Identify which cell holds the provided text, then report its [X, Y] central coordinate. 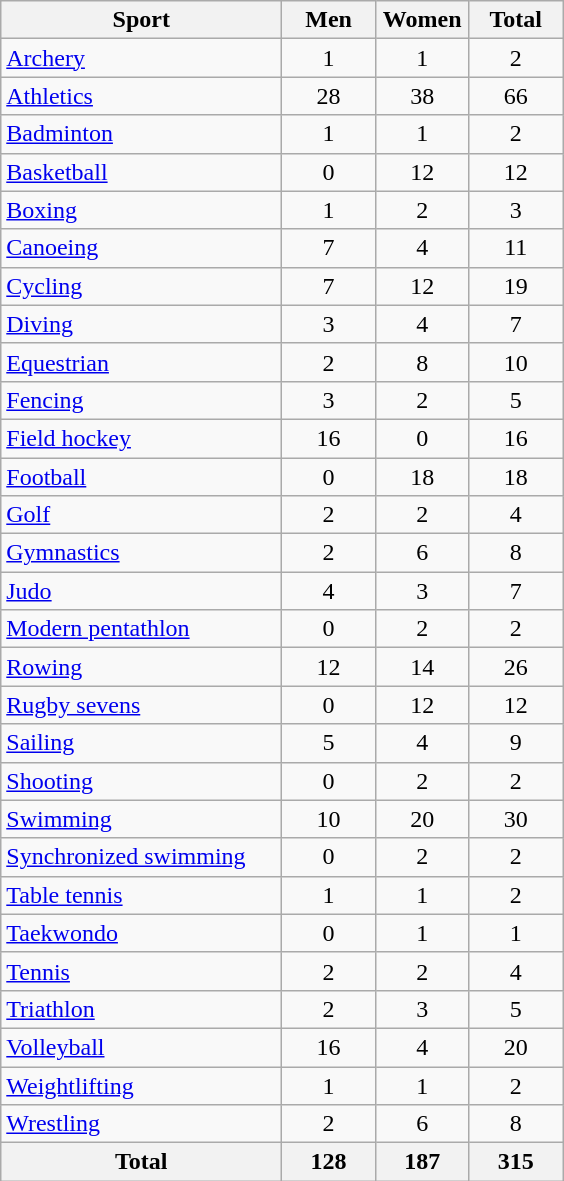
Canoeing [142, 248]
11 [516, 248]
Archery [142, 58]
Rowing [142, 667]
187 [422, 1162]
Rugby sevens [142, 705]
26 [516, 667]
9 [516, 743]
Gymnastics [142, 553]
Diving [142, 324]
128 [329, 1162]
28 [329, 96]
Fencing [142, 400]
30 [516, 819]
Women [422, 20]
Field hockey [142, 438]
Sport [142, 20]
Sailing [142, 743]
Cycling [142, 286]
66 [516, 96]
Men [329, 20]
Athletics [142, 96]
Golf [142, 515]
315 [516, 1162]
Shooting [142, 781]
Football [142, 477]
Judo [142, 591]
Modern pentathlon [142, 629]
Equestrian [142, 362]
14 [422, 667]
Volleyball [142, 1047]
Tennis [142, 971]
Basketball [142, 172]
Swimming [142, 819]
Synchronized swimming [142, 857]
Taekwondo [142, 933]
Wrestling [142, 1124]
38 [422, 96]
Table tennis [142, 895]
Boxing [142, 210]
Triathlon [142, 1009]
Badminton [142, 134]
19 [516, 286]
Weightlifting [142, 1085]
